Pinpoint the cell where the given text exists, returning its (x, y) midpoint coordinate. 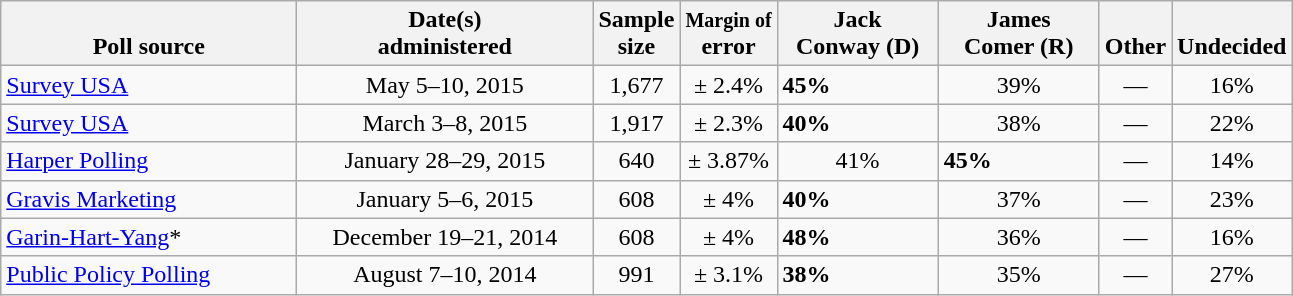
Margin oferror (728, 34)
23% (1232, 199)
January 5–6, 2015 (445, 199)
Harper Polling (149, 161)
January 28–29, 2015 (445, 161)
March 3–8, 2015 (445, 123)
December 19–21, 2014 (445, 237)
Gravis Marketing (149, 199)
1,677 (636, 85)
Public Policy Polling (149, 275)
JackConway (D) (858, 34)
Date(s)administered (445, 34)
Samplesize (636, 34)
Garin-Hart-Yang* (149, 237)
May 5–10, 2015 (445, 85)
640 (636, 161)
Poll source (149, 34)
± 2.3% (728, 123)
± 3.1% (728, 275)
JamesComer (R) (1018, 34)
36% (1018, 237)
August 7–10, 2014 (445, 275)
± 2.4% (728, 85)
1,917 (636, 123)
14% (1232, 161)
Other (1135, 34)
48% (858, 237)
± 3.87% (728, 161)
22% (1232, 123)
39% (1018, 85)
991 (636, 275)
Undecided (1232, 34)
37% (1018, 199)
27% (1232, 275)
41% (858, 161)
35% (1018, 275)
